For the text-containing cell, return its midpoint in (X, Y) coordinate format. 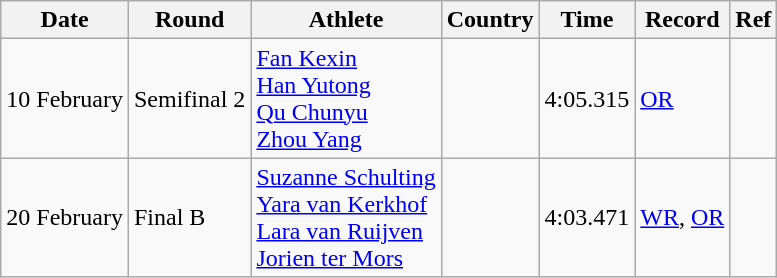
WR, OR (682, 218)
4:05.315 (587, 98)
Round (189, 20)
Semifinal 2 (189, 98)
Time (587, 20)
Record (682, 20)
10 February (65, 98)
20 February (65, 218)
Final B (189, 218)
Ref (754, 20)
Country (490, 20)
Suzanne SchultingYara van KerkhofLara van RuijvenJorien ter Mors (346, 218)
OR (682, 98)
Fan KexinHan YutongQu ChunyuZhou Yang (346, 98)
4:03.471 (587, 218)
Athlete (346, 20)
Date (65, 20)
